Locate the cell with the specified text and output its [X, Y] center coordinate. 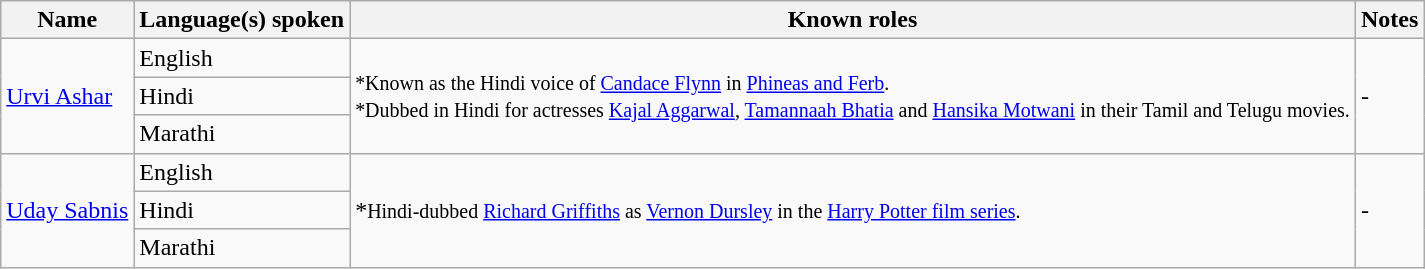
Name [68, 20]
Notes [1389, 20]
Language(s) spoken [242, 20]
Known roles [853, 20]
Urvi Ashar [68, 96]
Uday Sabnis [68, 210]
*Hindi-dubbed Richard Griffiths as Vernon Dursley in the Harry Potter film series. [853, 210]
